Locate the cell with the specified text and output its [X, Y] center coordinate. 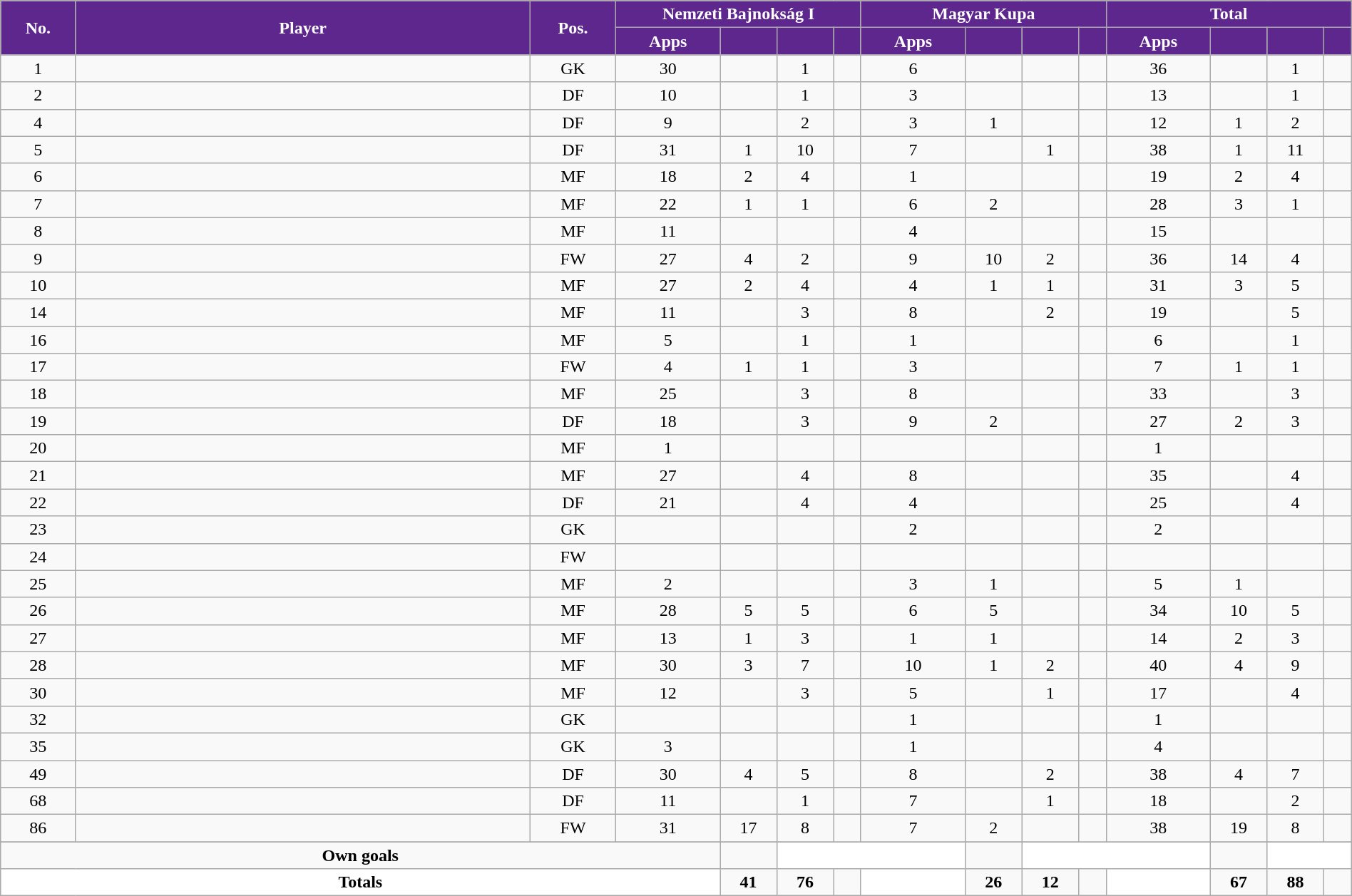
67 [1239, 882]
Totals [361, 882]
Pos. [573, 28]
76 [805, 882]
34 [1158, 611]
68 [39, 801]
49 [39, 773]
86 [39, 828]
40 [1158, 665]
41 [749, 882]
20 [39, 448]
No. [39, 28]
Nemzeti Bajnokság I [739, 14]
88 [1296, 882]
24 [39, 557]
16 [39, 340]
32 [39, 719]
33 [1158, 394]
Total [1229, 14]
Player [302, 28]
15 [1158, 231]
23 [39, 530]
Magyar Kupa [983, 14]
Own goals [361, 855]
